Search for the cell housing the specified text and yield its [X, Y] center coordinate. 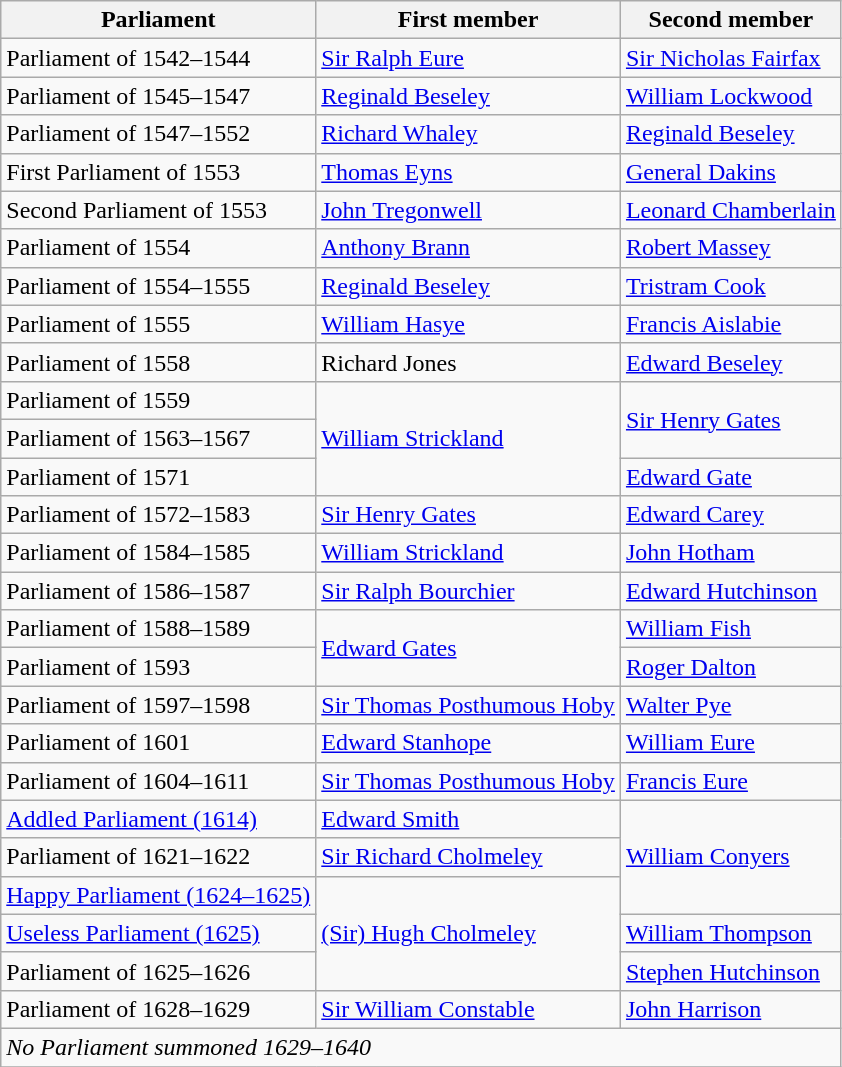
Edward Carey [730, 515]
Francis Eure [730, 781]
Parliament of 1572–1583 [158, 515]
John Hotham [730, 553]
Parliament of 1628–1629 [158, 1009]
Parliament of 1601 [158, 743]
(Sir) Hugh Cholmeley [468, 933]
Edward Gates [468, 648]
William Fish [730, 629]
Parliament of 1563–1567 [158, 438]
Parliament [158, 20]
Leonard Chamberlain [730, 210]
First Parliament of 1553 [158, 172]
Sir Nicholas Fairfax [730, 58]
William Eure [730, 743]
Robert Massey [730, 248]
Sir Ralph Eure [468, 58]
Anthony Brann [468, 248]
Parliament of 1542–1544 [158, 58]
William Conyers [730, 857]
John Harrison [730, 1009]
Happy Parliament (1624–1625) [158, 895]
Stephen Hutchinson [730, 971]
Walter Pye [730, 705]
Second member [730, 20]
Thomas Eyns [468, 172]
William Lockwood [730, 96]
Parliament of 1545–1547 [158, 96]
Parliament of 1547–1552 [158, 134]
Tristram Cook [730, 286]
Parliament of 1586–1587 [158, 591]
Richard Jones [468, 362]
John Tregonwell [468, 210]
Second Parliament of 1553 [158, 210]
No Parliament summoned 1629–1640 [422, 1047]
Parliament of 1558 [158, 362]
William Thompson [730, 933]
Parliament of 1625–1626 [158, 971]
Sir William Constable [468, 1009]
Parliament of 1559 [158, 400]
Edward Beseley [730, 362]
Sir Richard Cholmeley [468, 857]
Parliament of 1597–1598 [158, 705]
Parliament of 1584–1585 [158, 553]
Addled Parliament (1614) [158, 819]
Edward Smith [468, 819]
Edward Gate [730, 477]
Richard Whaley [468, 134]
Edward Hutchinson [730, 591]
Francis Aislabie [730, 324]
Parliament of 1555 [158, 324]
William Hasye [468, 324]
First member [468, 20]
Roger Dalton [730, 667]
Parliament of 1593 [158, 667]
Parliament of 1571 [158, 477]
Edward Stanhope [468, 743]
Useless Parliament (1625) [158, 933]
Sir Ralph Bourchier [468, 591]
General Dakins [730, 172]
Parliament of 1604–1611 [158, 781]
Parliament of 1621–1622 [158, 857]
Parliament of 1554–1555 [158, 286]
Parliament of 1588–1589 [158, 629]
Parliament of 1554 [158, 248]
